From the cell containing the given text, extract its center point as (X, Y) coordinate. 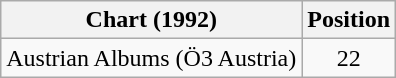
Chart (1992) (152, 20)
22 (349, 58)
Austrian Albums (Ö3 Austria) (152, 58)
Position (349, 20)
